Provide the (X, Y) coordinate of the cell's center where the given text is located.  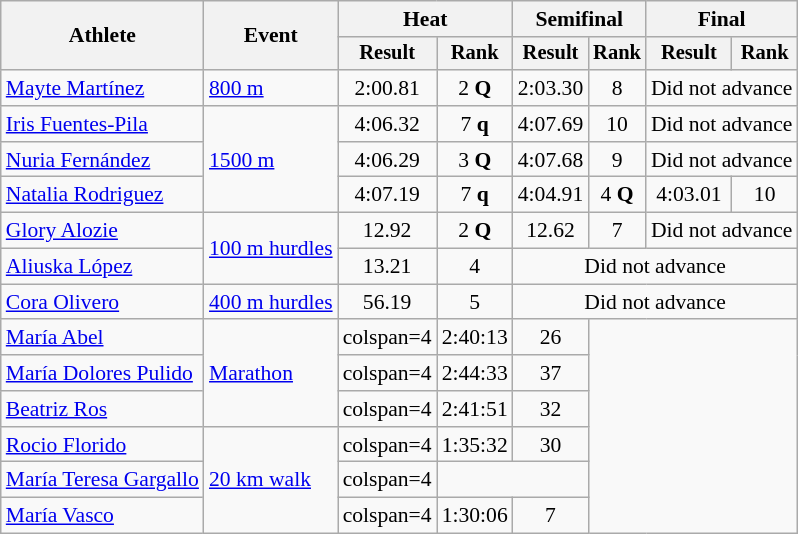
5 (475, 302)
4:07.69 (550, 124)
12.92 (388, 231)
100 m hurdles (271, 248)
1:35:32 (475, 445)
4 (475, 267)
56.19 (388, 302)
Iris Fuentes-Pila (102, 124)
4:04.91 (550, 195)
Rocio Florido (102, 445)
Aliuska López (102, 267)
María Abel (102, 338)
Mayte Martínez (102, 88)
Beatriz Ros (102, 409)
2:00.81 (388, 88)
María Dolores Pulido (102, 373)
4:06.32 (388, 124)
4:07.19 (388, 195)
20 km walk (271, 480)
2:40:13 (475, 338)
2:41:51 (475, 409)
María Vasco (102, 516)
Marathon (271, 374)
4 Q (617, 195)
32 (550, 409)
37 (550, 373)
Glory Alozie (102, 231)
2:44:33 (475, 373)
4:06.29 (388, 160)
Cora Olivero (102, 302)
Final (722, 19)
3 Q (475, 160)
9 (617, 160)
2:03.30 (550, 88)
13.21 (388, 267)
800 m (271, 88)
12.62 (550, 231)
María Teresa Gargallo (102, 480)
Heat (426, 19)
Event (271, 36)
8 (617, 88)
1500 m (271, 160)
Nuria Fernández (102, 160)
1:30:06 (475, 516)
4:07.68 (550, 160)
26 (550, 338)
400 m hurdles (271, 302)
30 (550, 445)
4:03.01 (689, 195)
Athlete (102, 36)
Natalia Rodriguez (102, 195)
Semifinal (580, 19)
